From the cell containing the given text, extract its center point as [x, y] coordinate. 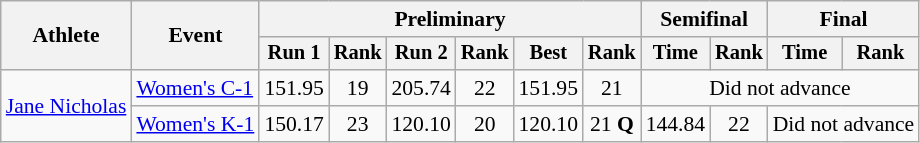
20 [485, 124]
205.74 [420, 88]
23 [358, 124]
Semifinal [704, 19]
Athlete [66, 36]
Final [844, 19]
Run 1 [294, 54]
144.84 [676, 124]
Best [548, 54]
150.17 [294, 124]
Women's C-1 [195, 88]
Preliminary [450, 19]
Event [195, 36]
21 Q [612, 124]
Women's K-1 [195, 124]
19 [358, 88]
Run 2 [420, 54]
21 [612, 88]
Jane Nicholas [66, 106]
